Locate the cell with the specified text and output its (X, Y) center coordinate. 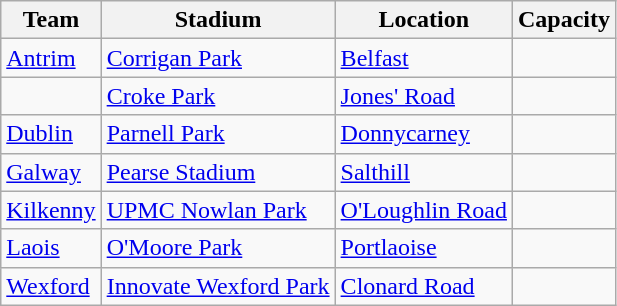
Jones' Road (424, 96)
Innovate Wexford Park (218, 286)
Team (51, 20)
Kilkenny (51, 210)
Parnell Park (218, 134)
Stadium (218, 20)
Location (424, 20)
Clonard Road (424, 286)
Capacity (564, 20)
Croke Park (218, 96)
Wexford (51, 286)
Belfast (424, 58)
Dublin (51, 134)
Galway (51, 172)
O'Moore Park (218, 248)
Pearse Stadium (218, 172)
Corrigan Park (218, 58)
UPMC Nowlan Park (218, 210)
Laois (51, 248)
Donnycarney (424, 134)
Antrim (51, 58)
Salthill (424, 172)
O'Loughlin Road (424, 210)
Portlaoise (424, 248)
